Search for the cell housing the specified text and yield its [x, y] center coordinate. 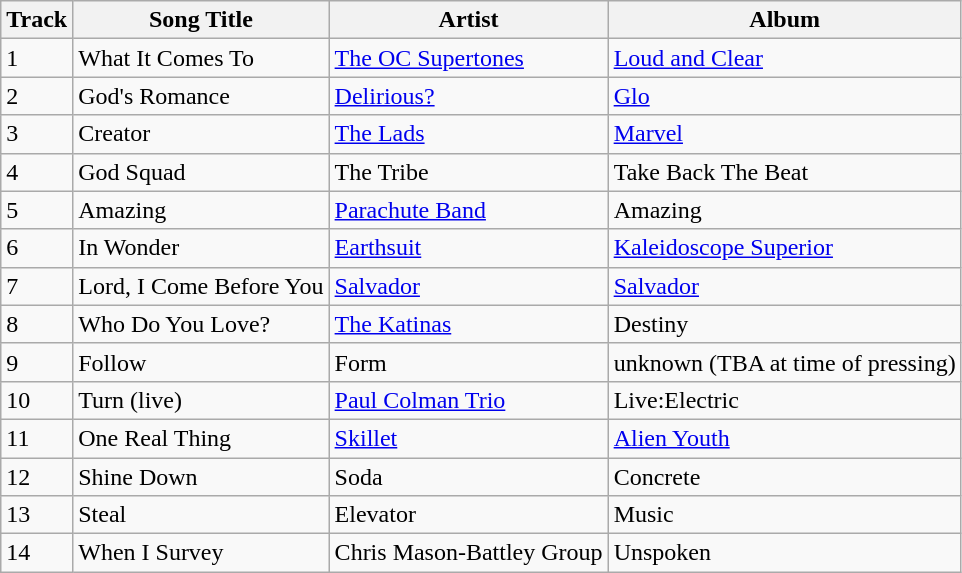
Lord, I Come Before You [201, 286]
Shine Down [201, 477]
3 [37, 134]
Unspoken [784, 553]
Creator [201, 134]
Follow [201, 362]
The Tribe [468, 172]
In Wonder [201, 248]
Artist [468, 20]
12 [37, 477]
What It Comes To [201, 58]
Track [37, 20]
6 [37, 248]
One Real Thing [201, 438]
13 [37, 515]
7 [37, 286]
11 [37, 438]
Chris Mason-Battley Group [468, 553]
The Katinas [468, 324]
Earthsuit [468, 248]
2 [37, 96]
5 [37, 210]
Soda [468, 477]
1 [37, 58]
Take Back The Beat [784, 172]
God's Romance [201, 96]
The OC Supertones [468, 58]
Elevator [468, 515]
unknown (TBA at time of pressing) [784, 362]
9 [37, 362]
Paul Colman Trio [468, 400]
14 [37, 553]
Who Do You Love? [201, 324]
Live:Electric [784, 400]
Glo [784, 96]
8 [37, 324]
Song Title [201, 20]
Kaleidoscope Superior [784, 248]
Turn (live) [201, 400]
Delirious? [468, 96]
4 [37, 172]
10 [37, 400]
Skillet [468, 438]
Parachute Band [468, 210]
The Lads [468, 134]
God Squad [201, 172]
Music [784, 515]
Loud and Clear [784, 58]
Destiny [784, 324]
Alien Youth [784, 438]
When I Survey [201, 553]
Concrete [784, 477]
Form [468, 362]
Album [784, 20]
Marvel [784, 134]
Steal [201, 515]
